Locate the cell with the specified text and output its [X, Y] center coordinate. 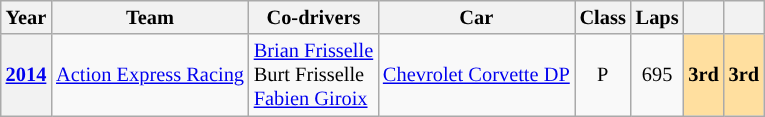
695 [658, 75]
P [603, 75]
Year [26, 17]
Team [150, 17]
Laps [658, 17]
Brian Frisselle Burt Frisselle Fabien Giroix [314, 75]
Co-drivers [314, 17]
Car [476, 17]
Action Express Racing [150, 75]
2014 [26, 75]
Class [603, 17]
Chevrolet Corvette DP [476, 75]
